Pinpoint the cell where the given text exists, returning its (x, y) midpoint coordinate. 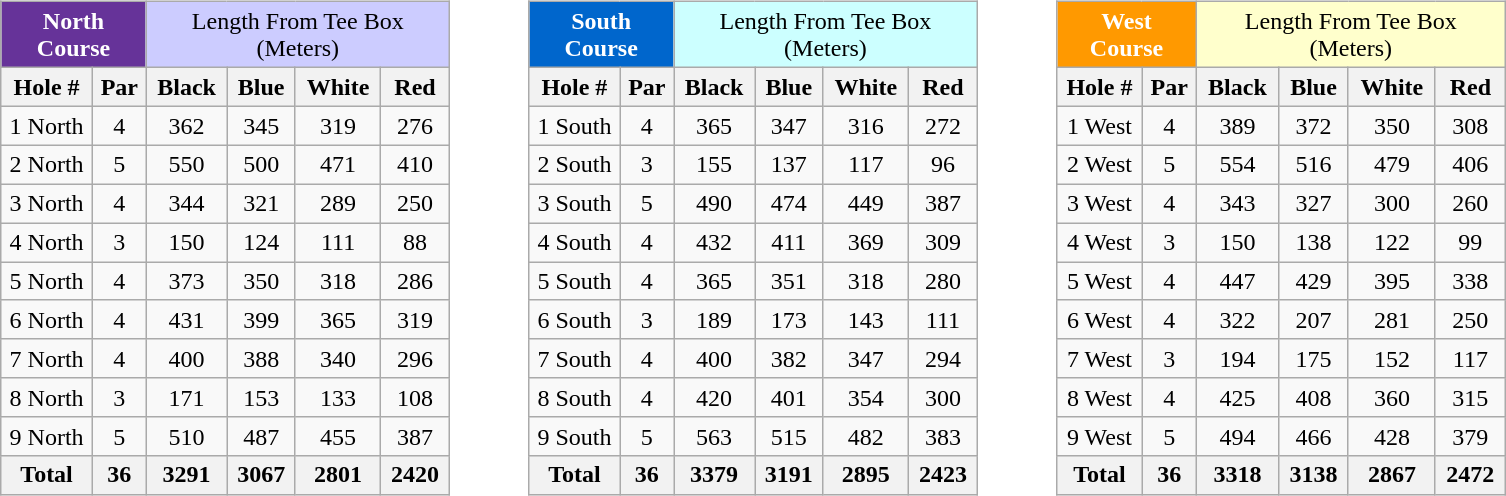
389 (1237, 126)
429 (1314, 282)
395 (1392, 282)
383 (944, 436)
316 (866, 126)
7 South (574, 358)
194 (1237, 358)
343 (1237, 204)
401 (790, 398)
4 North (47, 242)
155 (714, 164)
408 (1314, 398)
1 West (1100, 126)
289 (338, 204)
432 (714, 242)
4 South (574, 242)
7 North (47, 358)
420 (714, 398)
3379 (714, 476)
122 (1392, 242)
5 West (1100, 282)
1 North (47, 126)
143 (866, 320)
6 West (1100, 320)
3291 (186, 476)
471 (338, 164)
9 North (47, 436)
4 West (1100, 242)
88 (415, 242)
2472 (1470, 476)
494 (1237, 436)
West Course (1127, 34)
479 (1392, 164)
2895 (866, 476)
550 (186, 164)
3067 (261, 476)
7 West (1100, 358)
189 (714, 320)
3138 (1314, 476)
369 (866, 242)
138 (1314, 242)
133 (338, 398)
482 (866, 436)
425 (1237, 398)
6 South (574, 320)
309 (944, 242)
372 (1314, 126)
296 (415, 358)
272 (944, 126)
6 North (47, 320)
515 (790, 436)
8 West (1100, 398)
281 (1392, 320)
3 South (574, 204)
153 (261, 398)
2 South (574, 164)
362 (186, 126)
563 (714, 436)
510 (186, 436)
322 (1237, 320)
354 (866, 398)
171 (186, 398)
474 (790, 204)
9 South (574, 436)
373 (186, 282)
2423 (944, 476)
3318 (1237, 476)
379 (1470, 436)
286 (415, 282)
3191 (790, 476)
North Course (74, 34)
516 (1314, 164)
3 North (47, 204)
490 (714, 204)
8 South (574, 398)
351 (790, 282)
3 West (1100, 204)
294 (944, 358)
382 (790, 358)
96 (944, 164)
431 (186, 320)
2867 (1392, 476)
466 (1314, 436)
5 South (574, 282)
8 North (47, 398)
360 (1392, 398)
455 (338, 436)
500 (261, 164)
388 (261, 358)
175 (1314, 358)
308 (1470, 126)
406 (1470, 164)
5 North (47, 282)
345 (261, 126)
447 (1237, 282)
99 (1470, 242)
428 (1392, 436)
2420 (415, 476)
1 South (574, 126)
338 (1470, 282)
137 (790, 164)
2 West (1100, 164)
9 West (1100, 436)
327 (1314, 204)
2 North (47, 164)
315 (1470, 398)
449 (866, 204)
152 (1392, 358)
207 (1314, 320)
411 (790, 242)
260 (1470, 204)
South Course (602, 34)
173 (790, 320)
340 (338, 358)
554 (1237, 164)
399 (261, 320)
487 (261, 436)
410 (415, 164)
344 (186, 204)
2801 (338, 476)
280 (944, 282)
321 (261, 204)
124 (261, 242)
276 (415, 126)
108 (415, 398)
